Detect which cell encompasses the target text, then output its (X, Y) center coordinate. 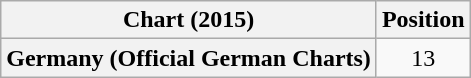
Position (423, 20)
Chart (2015) (189, 20)
13 (423, 58)
Germany (Official German Charts) (189, 58)
